Pinpoint the cell where the given text exists, returning its [x, y] midpoint coordinate. 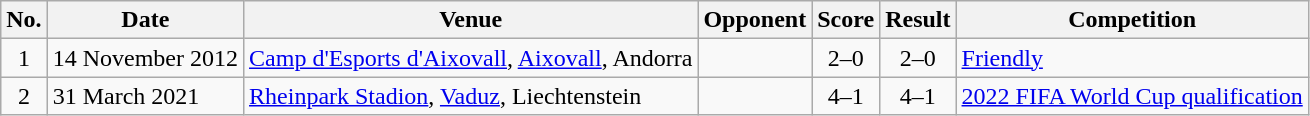
No. [24, 20]
Score [846, 20]
Opponent [755, 20]
Venue [471, 20]
2022 FIFA World Cup qualification [1132, 96]
1 [24, 58]
2 [24, 96]
Competition [1132, 20]
Rheinpark Stadion, Vaduz, Liechtenstein [471, 96]
31 March 2021 [145, 96]
14 November 2012 [145, 58]
Result [918, 20]
Friendly [1132, 58]
Camp d'Esports d'Aixovall, Aixovall, Andorra [471, 58]
Date [145, 20]
